Locate the cell with the specified text and output its [x, y] center coordinate. 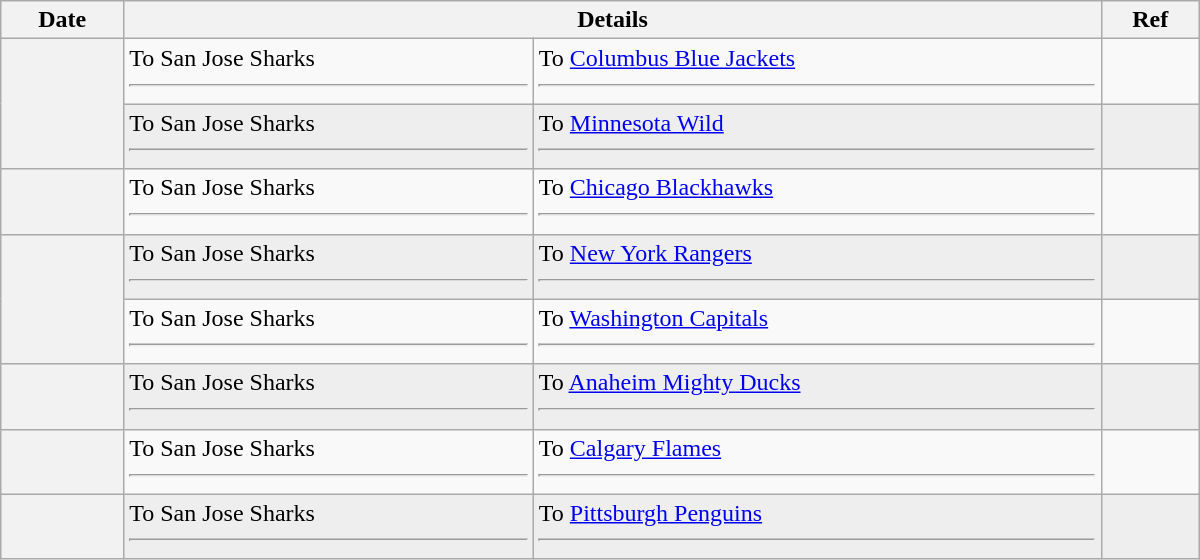
To Pittsburgh Penguins [817, 526]
Date [62, 20]
To Anaheim Mighty Ducks [817, 396]
To Columbus Blue Jackets [817, 72]
To Minnesota Wild [817, 136]
To Chicago Blackhawks [817, 202]
To Washington Capitals [817, 332]
Ref [1150, 20]
To New York Rangers [817, 266]
Details [613, 20]
To Calgary Flames [817, 462]
